Output the [X, Y] coordinate of the center of the cell containing the given text.  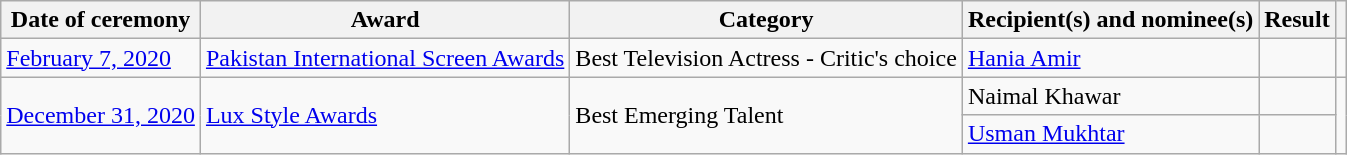
Hania Amir [1110, 58]
Best Television Actress - Critic's choice [766, 58]
Date of ceremony [101, 20]
Usman Mukhtar [1110, 134]
Result [1297, 20]
Award [384, 20]
December 31, 2020 [101, 115]
Category [766, 20]
Recipient(s) and nominee(s) [1110, 20]
February 7, 2020 [101, 58]
Lux Style Awards [384, 115]
Best Emerging Talent [766, 115]
Pakistan International Screen Awards [384, 58]
Naimal Khawar [1110, 96]
